Identify which cell holds the provided text, then report its (x, y) central coordinate. 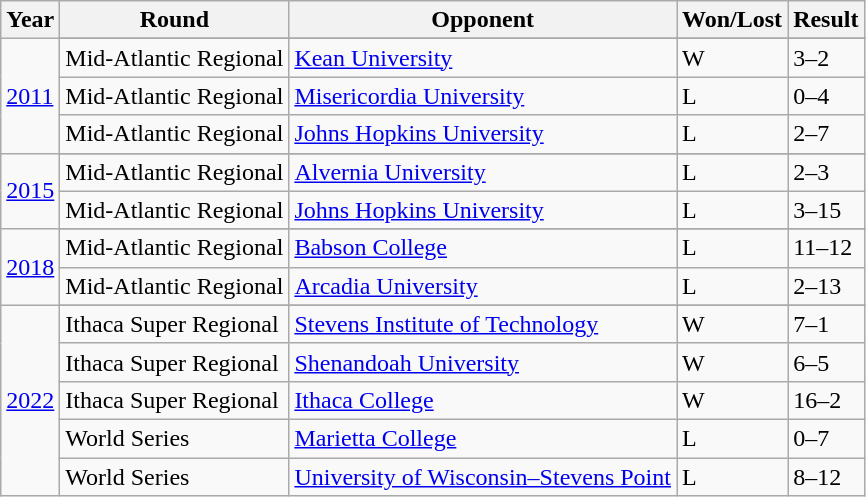
2015 (30, 191)
2–3 (826, 172)
11–12 (826, 248)
Ithaca College (483, 400)
3–15 (826, 210)
Babson College (483, 248)
2011 (30, 96)
16–2 (826, 400)
Year (30, 20)
7–1 (826, 324)
8–12 (826, 477)
2–7 (826, 134)
0–7 (826, 438)
Arcadia University (483, 286)
Shenandoah University (483, 362)
Opponent (483, 20)
2018 (30, 267)
2022 (30, 400)
0–4 (826, 96)
Kean University (483, 58)
University of Wisconsin–Stevens Point (483, 477)
Round (174, 20)
3–2 (826, 58)
Alvernia University (483, 172)
2–13 (826, 286)
Stevens Institute of Technology (483, 324)
Won/Lost (732, 20)
Result (826, 20)
6–5 (826, 362)
Marietta College (483, 438)
Misericordia University (483, 96)
